Return the (X, Y) coordinate for the center point of the cell that contains the specified text.  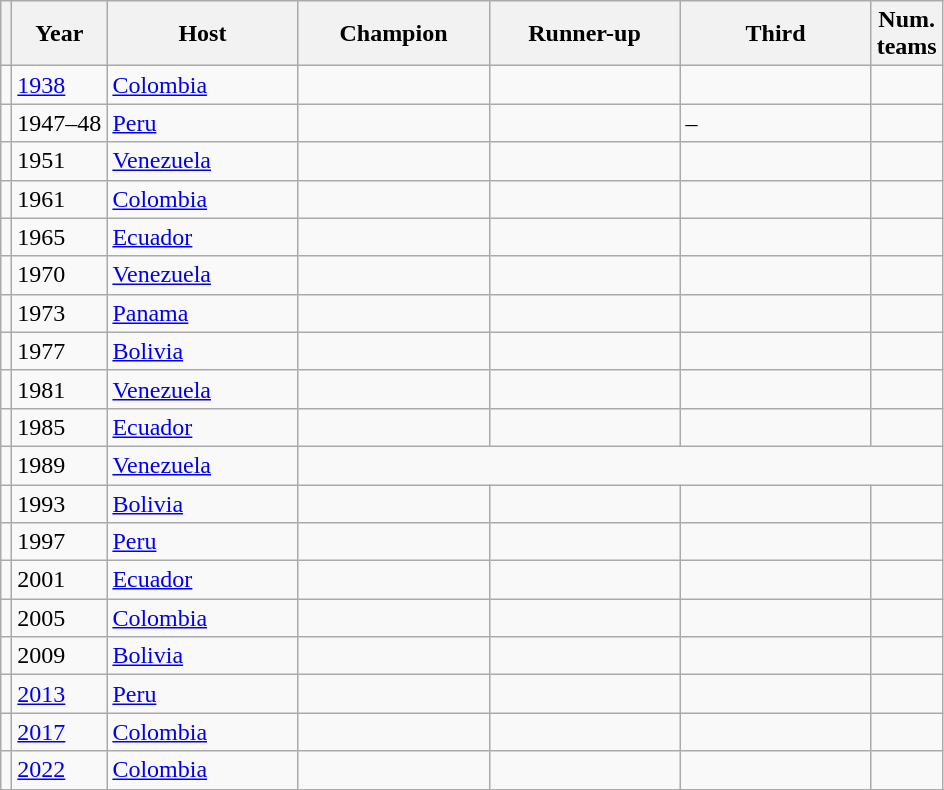
1938 (60, 85)
2017 (60, 732)
1997 (60, 542)
Third (776, 34)
– (776, 123)
1981 (60, 389)
1961 (60, 199)
Runner-up (584, 34)
1985 (60, 427)
1973 (60, 313)
Num.teams (906, 34)
Panama (202, 313)
1993 (60, 503)
2001 (60, 580)
Year (60, 34)
1947–48 (60, 123)
1970 (60, 275)
2013 (60, 694)
1951 (60, 161)
Host (202, 34)
1965 (60, 237)
2009 (60, 656)
1989 (60, 465)
2005 (60, 618)
1977 (60, 351)
Champion (394, 34)
2022 (60, 770)
